Return [x, y] of the center of cell containing provided text 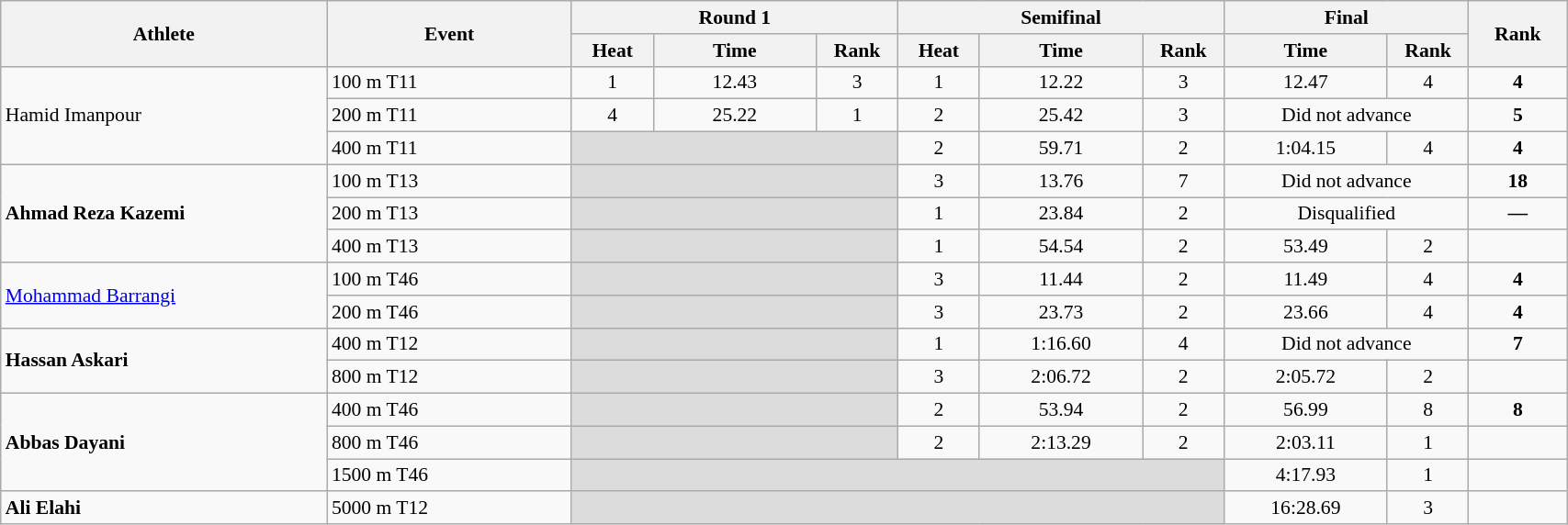
59.71 [1061, 149]
12.47 [1306, 83]
23.73 [1061, 312]
Athlete [164, 33]
11.44 [1061, 279]
4:17.93 [1306, 475]
Ahmad Reza Kazemi [164, 213]
400 m T12 [449, 344]
16:28.69 [1306, 508]
Hassan Askari [164, 360]
18 [1517, 181]
1:04.15 [1306, 149]
200 m T11 [449, 116]
Ali Elahi [164, 508]
23.84 [1061, 214]
— [1517, 214]
23.66 [1306, 312]
1500 m T46 [449, 475]
200 m T13 [449, 214]
100 m T46 [449, 279]
Disqualified [1347, 214]
Semifinal [1060, 17]
53.49 [1306, 247]
54.54 [1061, 247]
Hamid Imanpour [164, 116]
2:13.29 [1061, 442]
Round 1 [735, 17]
Abbas Dayani [164, 442]
Event [449, 33]
2:06.72 [1061, 377]
2:05.72 [1306, 377]
100 m T11 [449, 83]
56.99 [1306, 410]
25.22 [735, 116]
12.22 [1061, 83]
2:03.11 [1306, 442]
25.42 [1061, 116]
400 m T13 [449, 247]
1:16.60 [1061, 344]
5000 m T12 [449, 508]
53.94 [1061, 410]
400 m T11 [449, 149]
Final [1347, 17]
12.43 [735, 83]
11.49 [1306, 279]
800 m T12 [449, 377]
100 m T13 [449, 181]
5 [1517, 116]
400 m T46 [449, 410]
800 m T46 [449, 442]
200 m T46 [449, 312]
13.76 [1061, 181]
Mohammad Barrangi [164, 296]
